Return [X, Y] of the center of cell containing provided text 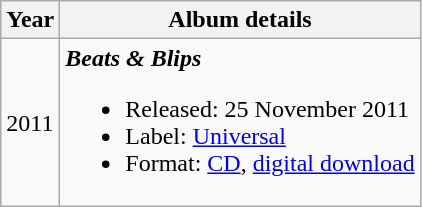
Beats & BlipsReleased: 25 November 2011Label: UniversalFormat: CD, digital download [240, 122]
Year [30, 20]
Album details [240, 20]
2011 [30, 122]
